Return the (x, y) coordinate for the center point of the cell that contains the specified text.  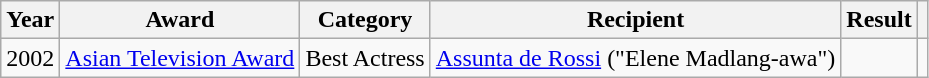
Award (180, 20)
Result (879, 20)
Recipient (636, 20)
2002 (30, 58)
Asian Television Award (180, 58)
Category (365, 20)
Assunta de Rossi ("Elene Madlang-awa") (636, 58)
Best Actress (365, 58)
Year (30, 20)
